Identify which cell holds the provided text, then report its [x, y] central coordinate. 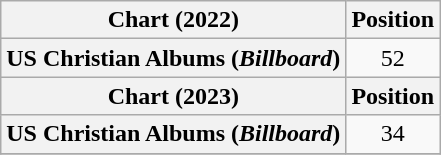
34 [393, 134]
Chart (2023) [174, 96]
Chart (2022) [174, 20]
52 [393, 58]
